Find where the given text appears and provide that cell's center as [x, y] coordinate. 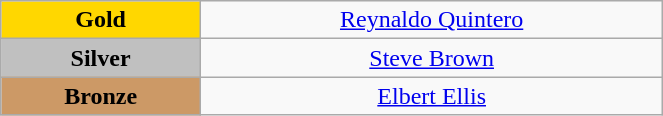
Reynaldo Quintero [431, 20]
Elbert Ellis [431, 96]
Bronze [101, 96]
Silver [101, 58]
Gold [101, 20]
Steve Brown [431, 58]
